Capture the cell that displays the provided text and extract its (X, Y) central coordinate. 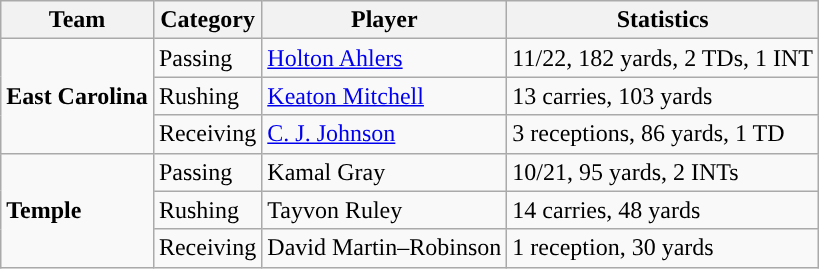
3 receptions, 86 yards, 1 TD (663, 134)
13 carries, 103 yards (663, 96)
Kamal Gray (384, 172)
1 reception, 30 yards (663, 248)
Tayvon Ruley (384, 210)
Holton Ahlers (384, 58)
Statistics (663, 20)
David Martin–Robinson (384, 248)
Keaton Mitchell (384, 96)
Team (78, 20)
East Carolina (78, 96)
Player (384, 20)
Category (207, 20)
14 carries, 48 yards (663, 210)
Temple (78, 210)
C. J. Johnson (384, 134)
10/21, 95 yards, 2 INTs (663, 172)
11/22, 182 yards, 2 TDs, 1 INT (663, 58)
